Output the [X, Y] coordinate of the center of the cell containing the given text.  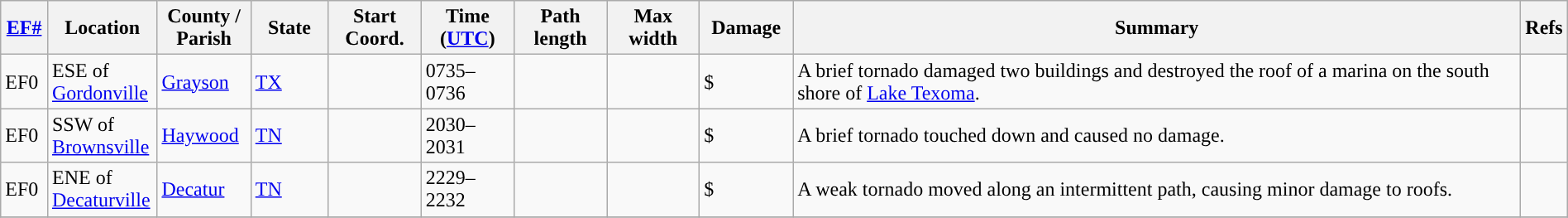
EF# [25, 28]
ENE of Decaturville [102, 189]
2030–2031 [467, 136]
0735–0736 [467, 81]
TX [289, 81]
Refs [1545, 28]
Max width [653, 28]
A weak tornado moved along an intermittent path, causing minor damage to roofs. [1157, 189]
County / Parish [203, 28]
Damage [746, 28]
SSW of Brownsville [102, 136]
Location [102, 28]
Grayson [203, 81]
State [289, 28]
ESE of Gordonville [102, 81]
2229–2232 [467, 189]
Start Coord. [375, 28]
A brief tornado touched down and caused no damage. [1157, 136]
Haywood [203, 136]
A brief tornado damaged two buildings and destroyed the roof of a marina on the south shore of Lake Texoma. [1157, 81]
Time (UTC) [467, 28]
Summary [1157, 28]
Path length [561, 28]
Decatur [203, 189]
